Identify which cell holds the provided text, then report its (X, Y) central coordinate. 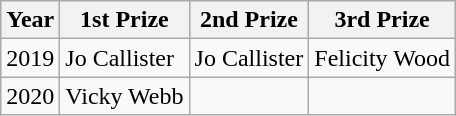
3rd Prize (382, 20)
1st Prize (124, 20)
2nd Prize (249, 20)
Year (30, 20)
2020 (30, 96)
Vicky Webb (124, 96)
2019 (30, 58)
Felicity Wood (382, 58)
